Extract the (X, Y) coordinate from the center of the cell holding the provided text.  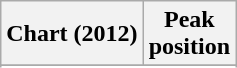
Chart (2012) (72, 34)
Peak position (189, 34)
